Extract the [X, Y] coordinate from the center of the cell holding the provided text.  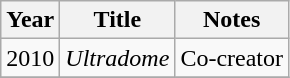
Year [30, 20]
Ultradome [118, 58]
Co-creator [232, 58]
Title [118, 20]
Notes [232, 20]
2010 [30, 58]
